Locate the cell with the specified text and output its (x, y) center coordinate. 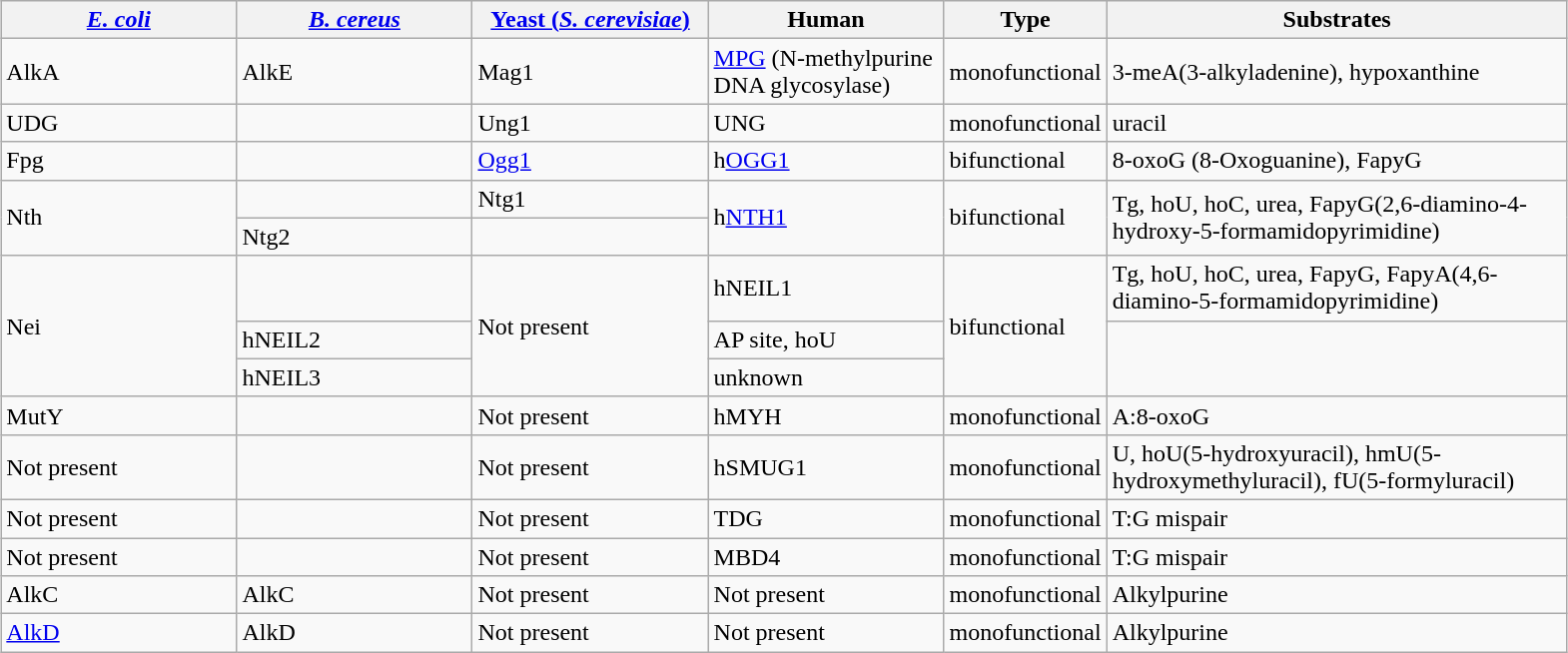
AlkE (355, 72)
Type (1025, 20)
AP site, hoU (826, 339)
UDG (119, 123)
Nth (119, 218)
Mag1 (590, 72)
Yeast (S. cerevisiae) (590, 20)
Human (826, 20)
uracil (1336, 123)
MBD4 (826, 556)
Ntg2 (355, 237)
MutY (119, 415)
Nei (119, 326)
3-meA(3-alkyladenine), hypoxanthine (1336, 72)
hMYH (826, 415)
hNEIL3 (355, 377)
TDG (826, 518)
A:8-oxoG (1336, 415)
hSMUG1 (826, 467)
8-oxoG (8-Oxoguanine), FapyG (1336, 161)
Tg, hoU, hoC, urea, FapyG, FapyA(4,6-diamino-5-formamidopyrimidine) (1336, 288)
unknown (826, 377)
MPG (N-methylpurine DNA glycosylase) (826, 72)
hNEIL2 (355, 339)
U, hoU(5-hydroxyuracil), hmU(5-hydroxymethyluracil), fU(5-formyluracil) (1336, 467)
hNEIL1 (826, 288)
Ung1 (590, 123)
AlkA (119, 72)
Tg, hoU, hoC, urea, FapyG(2,6-diamino-4-hydroxy-5-formamidopyrimidine) (1336, 218)
Substrates (1336, 20)
E. coli (119, 20)
Ogg1 (590, 161)
Ntg1 (590, 199)
B. cereus (355, 20)
UNG (826, 123)
hOGG1 (826, 161)
Fpg (119, 161)
hNTH1 (826, 218)
